Detect which cell encompasses the target text, then output its [x, y] center coordinate. 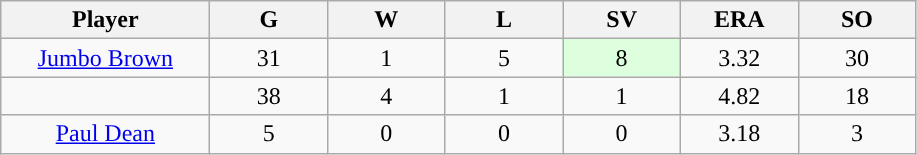
30 [857, 58]
38 [269, 96]
4.82 [739, 96]
ERA [739, 20]
3.18 [739, 134]
3.32 [739, 58]
Paul Dean [106, 134]
18 [857, 96]
W [387, 20]
L [504, 20]
3 [857, 134]
G [269, 20]
Jumbo Brown [106, 58]
8 [622, 58]
SO [857, 20]
SV [622, 20]
4 [387, 96]
Player [106, 20]
31 [269, 58]
